Capture the cell that displays the provided text and extract its (X, Y) central coordinate. 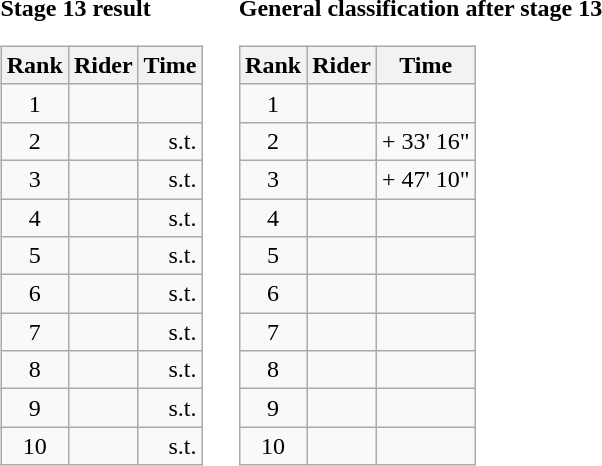
+ 33' 16" (426, 141)
+ 47' 10" (426, 179)
